Find where the given text appears and provide that cell's center as [x, y] coordinate. 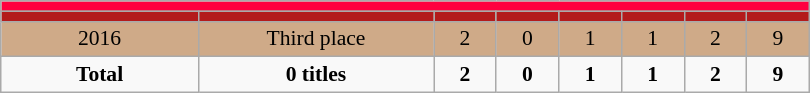
Third place [316, 39]
2016 [100, 39]
Total [100, 75]
0 titles [316, 75]
